From the cell containing the given text, extract its center point as [X, Y] coordinate. 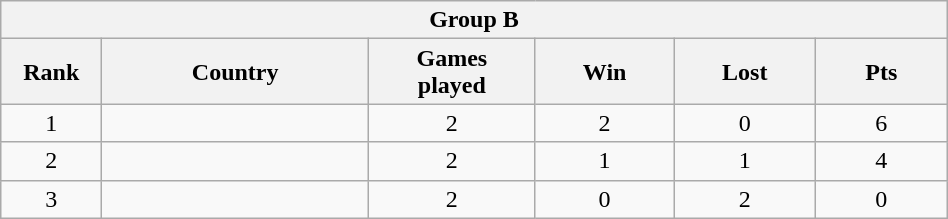
Rank [52, 72]
Pts [881, 72]
3 [52, 199]
Games played [452, 72]
6 [881, 123]
Lost [744, 72]
Country [236, 72]
Win [604, 72]
4 [881, 161]
Group B [474, 20]
